Output the (X, Y) coordinate of the center of the cell containing the given text.  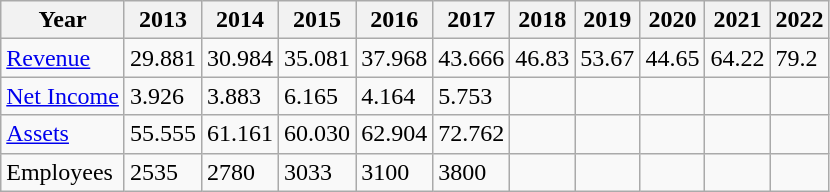
4.164 (394, 96)
3.883 (240, 96)
2014 (240, 20)
2022 (800, 20)
29.881 (162, 58)
3100 (394, 172)
35.081 (318, 58)
55.555 (162, 134)
43.666 (472, 58)
5.753 (472, 96)
2018 (542, 20)
60.030 (318, 134)
Assets (63, 134)
2019 (608, 20)
2016 (394, 20)
72.762 (472, 134)
2015 (318, 20)
2021 (738, 20)
Net Income (63, 96)
46.83 (542, 58)
6.165 (318, 96)
37.968 (394, 58)
Revenue (63, 58)
2780 (240, 172)
3033 (318, 172)
64.22 (738, 58)
3.926 (162, 96)
30.984 (240, 58)
62.904 (394, 134)
61.161 (240, 134)
2017 (472, 20)
79.2 (800, 58)
44.65 (672, 58)
2020 (672, 20)
53.67 (608, 58)
Employees (63, 172)
2013 (162, 20)
Year (63, 20)
3800 (472, 172)
2535 (162, 172)
